Locate the cell with the specified text and output its [X, Y] center coordinate. 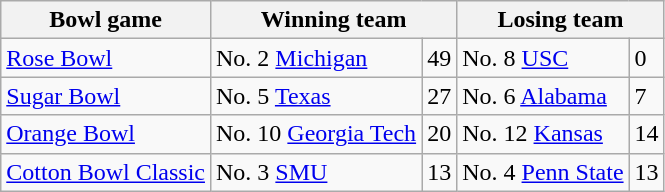
Orange Bowl [106, 134]
49 [440, 58]
No. 8 USC [543, 58]
Sugar Bowl [106, 96]
Bowl game [106, 20]
No. 6 Alabama [543, 96]
No. 4 Penn State [543, 172]
7 [646, 96]
Winning team [333, 20]
No. 5 Texas [316, 96]
Rose Bowl [106, 58]
27 [440, 96]
Cotton Bowl Classic [106, 172]
0 [646, 58]
20 [440, 134]
Losing team [560, 20]
14 [646, 134]
No. 12 Kansas [543, 134]
No. 3 SMU [316, 172]
No. 10 Georgia Tech [316, 134]
No. 2 Michigan [316, 58]
